Locate the cell with the specified text and output its (X, Y) center coordinate. 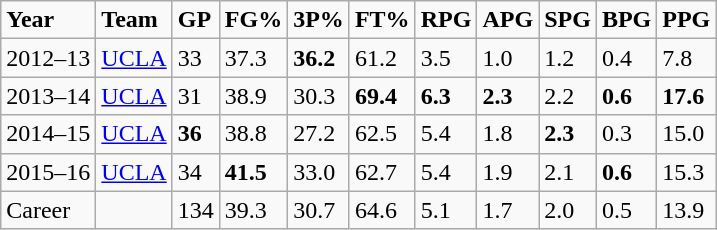
13.9 (686, 210)
7.8 (686, 58)
37.3 (253, 58)
64.6 (382, 210)
1.2 (568, 58)
RPG (446, 20)
3.5 (446, 58)
2012–13 (48, 58)
30.3 (319, 96)
FT% (382, 20)
Career (48, 210)
38.8 (253, 134)
6.3 (446, 96)
34 (196, 172)
FG% (253, 20)
1.7 (508, 210)
33 (196, 58)
61.2 (382, 58)
5.1 (446, 210)
0.3 (626, 134)
15.3 (686, 172)
27.2 (319, 134)
2.1 (568, 172)
2013–14 (48, 96)
3P% (319, 20)
GP (196, 20)
BPG (626, 20)
2.2 (568, 96)
Year (48, 20)
APG (508, 20)
1.8 (508, 134)
1.0 (508, 58)
39.3 (253, 210)
69.4 (382, 96)
36 (196, 134)
36.2 (319, 58)
Team (134, 20)
41.5 (253, 172)
62.5 (382, 134)
2014–15 (48, 134)
2015–16 (48, 172)
30.7 (319, 210)
1.9 (508, 172)
31 (196, 96)
15.0 (686, 134)
17.6 (686, 96)
134 (196, 210)
33.0 (319, 172)
SPG (568, 20)
2.0 (568, 210)
0.4 (626, 58)
PPG (686, 20)
38.9 (253, 96)
0.5 (626, 210)
62.7 (382, 172)
